Extract the (X, Y) coordinate from the center of the cell holding the provided text.  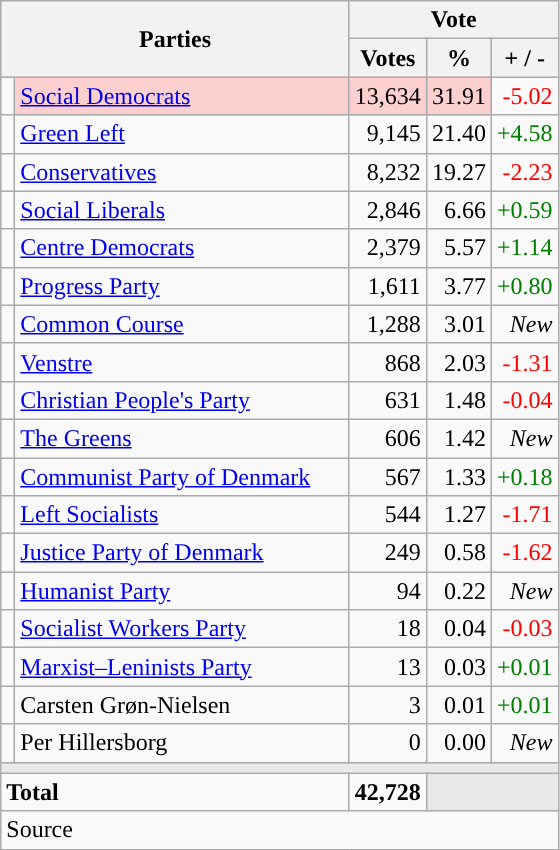
8,232 (388, 172)
Communist Party of Denmark (182, 477)
2.03 (458, 362)
-1.62 (524, 553)
Centre Democrats (182, 248)
Per Hillersborg (182, 743)
Social Liberals (182, 210)
6.66 (458, 210)
+0.80 (524, 286)
Christian People's Party (182, 400)
0.00 (458, 743)
13 (388, 667)
Carsten Grøn-Nielsen (182, 705)
544 (388, 515)
18 (388, 629)
31.91 (458, 96)
Source (280, 830)
0.01 (458, 705)
1,611 (388, 286)
Vote (454, 20)
+0.18 (524, 477)
+0.59 (524, 210)
9,145 (388, 134)
0 (388, 743)
Common Course (182, 324)
Social Democrats (182, 96)
0.58 (458, 553)
1.27 (458, 515)
2,846 (388, 210)
606 (388, 438)
13,634 (388, 96)
+4.58 (524, 134)
Green Left (182, 134)
-1.31 (524, 362)
19.27 (458, 172)
Votes (388, 58)
1.48 (458, 400)
Progress Party (182, 286)
3 (388, 705)
Venstre (182, 362)
1.42 (458, 438)
% (458, 58)
+ / - (524, 58)
Total (176, 792)
-2.23 (524, 172)
631 (388, 400)
42,728 (388, 792)
Marxist–Leninists Party (182, 667)
Parties (176, 39)
-0.03 (524, 629)
Humanist Party (182, 591)
21.40 (458, 134)
Justice Party of Denmark (182, 553)
1.33 (458, 477)
Left Socialists (182, 515)
0.22 (458, 591)
+1.14 (524, 248)
3.01 (458, 324)
-0.04 (524, 400)
0.04 (458, 629)
3.77 (458, 286)
Socialist Workers Party (182, 629)
0.03 (458, 667)
868 (388, 362)
-5.02 (524, 96)
94 (388, 591)
2,379 (388, 248)
Conservatives (182, 172)
1,288 (388, 324)
567 (388, 477)
5.57 (458, 248)
249 (388, 553)
The Greens (182, 438)
-1.71 (524, 515)
